Scan for the cell matching the given text and deliver its (x, y) coordinate at center. 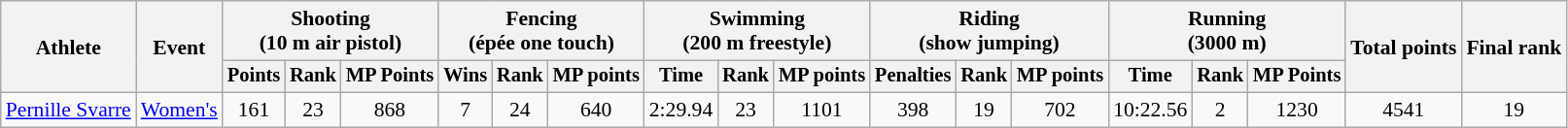
868 (390, 111)
702 (1060, 111)
Points (254, 77)
24 (520, 111)
1101 (822, 111)
Running(3000 m) (1227, 31)
Pernille Svarre (68, 111)
2 (1220, 111)
2:29.94 (680, 111)
Swimming(200 m freestyle) (757, 31)
Final rank (1514, 47)
Women's (179, 111)
7 (465, 111)
Event (179, 47)
Penalties (913, 77)
Shooting(10 m air pistol) (331, 31)
Riding(show jumping) (990, 31)
640 (597, 111)
4541 (1404, 111)
Total points (1404, 47)
161 (254, 111)
Athlete (68, 47)
398 (913, 111)
Wins (465, 77)
10:22.56 (1150, 111)
Fencing(épée one touch) (541, 31)
1230 (1297, 111)
